For the text-containing cell, return its midpoint in (x, y) coordinate format. 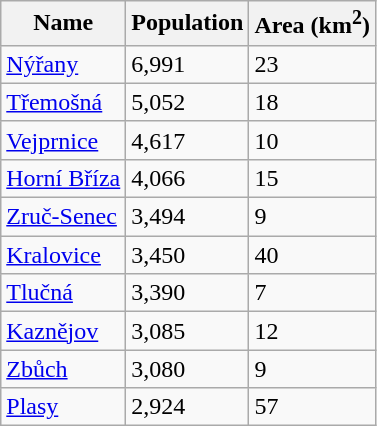
3,085 (188, 331)
Zruč-Senec (64, 217)
3,450 (188, 255)
Zbůch (64, 369)
Vejprnice (64, 140)
3,494 (188, 217)
Area (km2) (312, 24)
Population (188, 24)
5,052 (188, 102)
4,617 (188, 140)
12 (312, 331)
4,066 (188, 178)
7 (312, 293)
3,390 (188, 293)
40 (312, 255)
Name (64, 24)
Plasy (64, 407)
6,991 (188, 64)
Kralovice (64, 255)
57 (312, 407)
Horní Bříza (64, 178)
Kaznějov (64, 331)
Tlučná (64, 293)
10 (312, 140)
3,080 (188, 369)
23 (312, 64)
Nýřany (64, 64)
Třemošná (64, 102)
18 (312, 102)
15 (312, 178)
2,924 (188, 407)
